Find where the given text appears and provide that cell's center as [X, Y] coordinate. 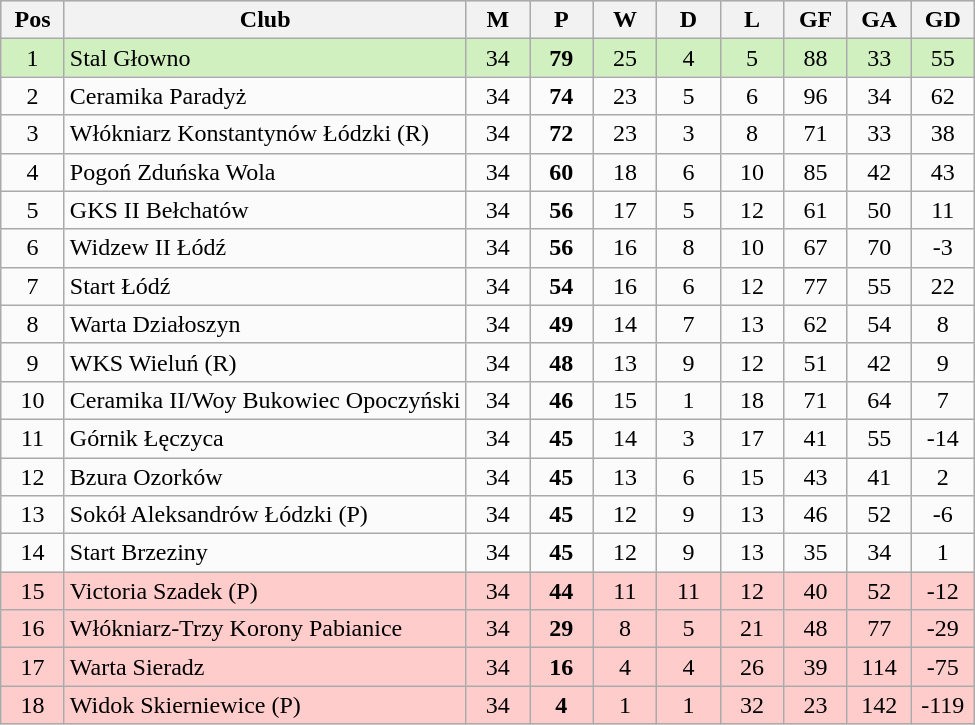
21 [752, 629]
142 [879, 705]
GA [879, 20]
Bzura Ozorków [265, 477]
Włókniarz Konstantynów Łódzki (R) [265, 134]
35 [816, 553]
Start Brzeziny [265, 553]
Warta Sieradz [265, 667]
49 [562, 324]
Widzew II Łódź [265, 248]
M [498, 20]
Club [265, 20]
26 [752, 667]
51 [816, 362]
64 [879, 400]
Start Łódź [265, 286]
67 [816, 248]
Ceramika Paradyż [265, 96]
32 [752, 705]
GF [816, 20]
38 [943, 134]
Pogoń Zduńska Wola [265, 172]
79 [562, 58]
Widok Skierniewice (P) [265, 705]
-14 [943, 438]
Stal Głowno [265, 58]
29 [562, 629]
Victoria Szadek (P) [265, 591]
-3 [943, 248]
Górnik Łęczyca [265, 438]
61 [816, 210]
70 [879, 248]
GD [943, 20]
39 [816, 667]
Włókniarz-Trzy Korony Pabianice [265, 629]
-75 [943, 667]
Ceramika II/Woy Bukowiec Opoczyński [265, 400]
40 [816, 591]
114 [879, 667]
22 [943, 286]
88 [816, 58]
-29 [943, 629]
-119 [943, 705]
-6 [943, 515]
72 [562, 134]
85 [816, 172]
GKS II Bełchatów [265, 210]
96 [816, 96]
25 [625, 58]
50 [879, 210]
44 [562, 591]
Pos [33, 20]
P [562, 20]
Sokół Aleksandrów Łódzki (P) [265, 515]
Warta Działoszyn [265, 324]
60 [562, 172]
D [689, 20]
-12 [943, 591]
74 [562, 96]
L [752, 20]
WKS Wieluń (R) [265, 362]
W [625, 20]
